Locate the cell with the specified text and output its [x, y] center coordinate. 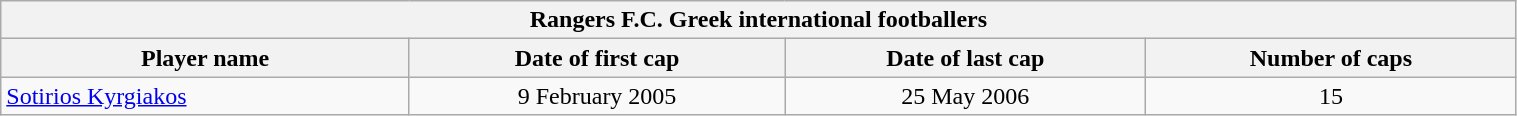
Sotirios Kyrgiakos [206, 96]
15 [1331, 96]
Date of first cap [596, 58]
Player name [206, 58]
Date of last cap [966, 58]
Number of caps [1331, 58]
9 February 2005 [596, 96]
25 May 2006 [966, 96]
Rangers F.C. Greek international footballers [758, 20]
